Find where the given text appears and provide that cell's center as (X, Y) coordinate. 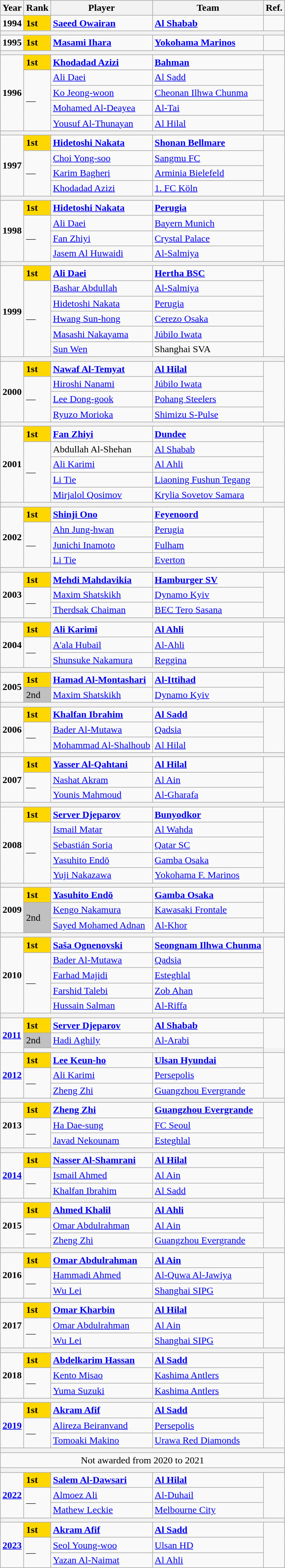
Sayed Mohamed Adnan (102, 925)
Mehdi Mahdavikia (102, 579)
Al-Arabi (208, 1041)
Al-Khor (208, 925)
Mathew Leckie (102, 1510)
1996 (12, 93)
Al-Quwa Al-Jawiya (208, 1275)
Bunyodkor (208, 815)
Hwang Sun-hong (102, 319)
Sebastián Soria (102, 845)
Rank (38, 8)
2009 (12, 910)
Tomoaki Makino (102, 1441)
Jasem Al Huwaidi (102, 254)
Ismail Matar (102, 830)
Seol Young-woo (102, 1545)
Player (102, 8)
Hiroshi Nanami (102, 384)
2018 (12, 1375)
Bashar Abdullah (102, 288)
Al-Riffa (208, 1006)
Masami Ihara (102, 43)
Feyenoord (208, 514)
Yousuf Al-Thunayan (102, 123)
Hussain Salman (102, 1006)
Urawa Red Diamonds (208, 1441)
Ismail Ahmed (102, 1175)
Yokohama F. Marinos (208, 875)
Cerezo Osaka (208, 319)
Saeed Owairan (102, 23)
Kento Misao (102, 1375)
2010 (12, 975)
Mohammad Al-Shalhoub (102, 745)
Krylia Sovetov Samara (208, 495)
Al-Tai (208, 108)
Bayern Munich (208, 223)
Shimizu S-Pulse (208, 414)
Al Wahda (208, 830)
1997 (12, 165)
Shonan Bellmare (208, 143)
Ref. (274, 8)
2019 (12, 1425)
Seongnam Ilhwa Chunma (208, 945)
Shanghai SVA (208, 349)
Sun Wen (102, 349)
Farhad Majidi (102, 975)
Liaoning Fushun Tegang (208, 480)
2001 (12, 464)
2016 (12, 1275)
Sangmu FC (208, 158)
Al-Ahli (208, 645)
Kawasaki Frontale (208, 910)
Pohang Steelers (208, 399)
Yuji Nakazawa (102, 875)
Ahmed Khalil (102, 1210)
2011 (12, 1035)
2005 (12, 687)
Hadi Aghily (102, 1041)
Hammadi Ahmed (102, 1275)
Dundee (208, 434)
Mohamed Al-Deayea (102, 108)
2003 (12, 595)
Al-Ittihad (208, 680)
Yazan Al-Naimat (102, 1560)
Everton (208, 560)
Al-Gharafa (208, 795)
Shinji Ono (102, 514)
Hamburger SV (208, 579)
1995 (12, 43)
Qatar SC (208, 845)
1994 (12, 23)
2006 (12, 729)
Masashi Nakayama (102, 334)
Yuma Suzuki (102, 1391)
Ryuzo Morioka (102, 414)
Cheonan Ilhwa Chunma (208, 93)
Year (12, 8)
Omar Kharbin (102, 1310)
Fulham (208, 545)
Ko Jeong-woon (102, 93)
Yasser Al-Qahtani (102, 764)
2008 (12, 845)
Salem Al-Dawsari (102, 1480)
2007 (12, 779)
Yokohama Marinos (208, 43)
Not awarded from 2020 to 2021 (142, 1460)
Team (208, 8)
Nawaf Al-Temyat (102, 369)
1999 (12, 311)
Hertha BSC (208, 273)
2017 (12, 1325)
Abdelkarim Hassan (102, 1360)
1998 (12, 231)
Alireza Beiranvand (102, 1425)
2014 (12, 1175)
Ahn Jung-hwan (102, 529)
Abdullah Al-Shehan (102, 449)
Saša Ognenovski (102, 945)
Al-Duhail (208, 1495)
Shunsuke Nakamura (102, 660)
Crystal Palace (208, 238)
Lee Keun-ho (102, 1060)
Nashat Akram (102, 780)
Kengo Nakamura (102, 910)
Ulsan Hyundai (208, 1060)
Zob Ahan (208, 991)
Karim Bagheri (102, 173)
Bahman (208, 62)
Hamad Al-Montashari (102, 680)
2022 (12, 1495)
2002 (12, 537)
2000 (12, 391)
Almoez Ali (102, 1495)
A'ala Hubail (102, 645)
2013 (12, 1125)
FC Seoul (208, 1125)
1. FC Köln (208, 188)
Reggina (208, 660)
Ulsan HD (208, 1545)
Mirjalol Qosimov (102, 495)
Choi Yong-soo (102, 158)
2015 (12, 1225)
Junichi Inamoto (102, 545)
Therdsak Chaiman (102, 610)
Farshid Talebi (102, 991)
2004 (12, 645)
Melbourne City (208, 1510)
Arminia Bielefeld (208, 173)
Younis Mahmoud (102, 795)
Ha Dae-sung (102, 1125)
Javad Nekounam (102, 1140)
2023 (12, 1545)
2012 (12, 1075)
Lee Dong-gook (102, 399)
Nasser Al-Shamrani (102, 1160)
BEC Tero Sasana (208, 610)
